Capture the cell that displays the provided text and extract its [x, y] central coordinate. 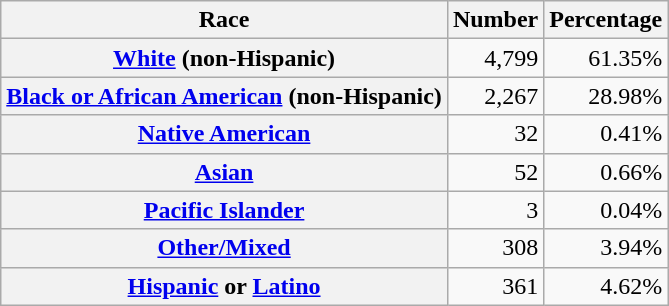
Other/Mixed [224, 248]
4.62% [606, 286]
White (non-Hispanic) [224, 58]
0.04% [606, 210]
Asian [224, 172]
Pacific Islander [224, 210]
52 [495, 172]
Native American [224, 134]
0.66% [606, 172]
308 [495, 248]
Black or African American (non-Hispanic) [224, 96]
32 [495, 134]
361 [495, 286]
Hispanic or Latino [224, 286]
61.35% [606, 58]
3 [495, 210]
28.98% [606, 96]
0.41% [606, 134]
4,799 [495, 58]
Percentage [606, 20]
3.94% [606, 248]
Race [224, 20]
2,267 [495, 96]
Number [495, 20]
